Output the (x, y) coordinate of the center of the cell containing the given text.  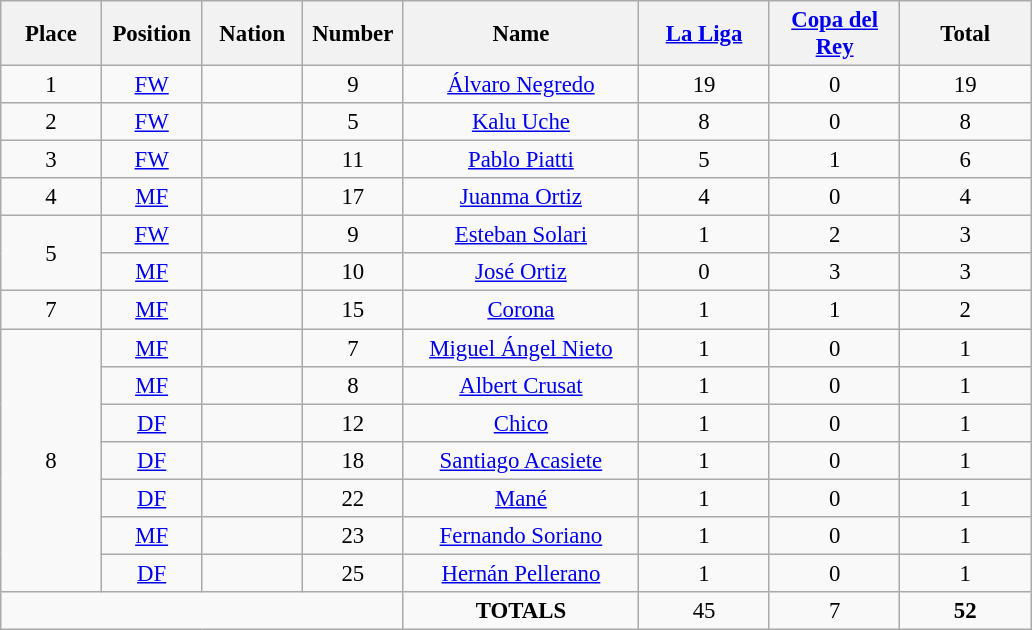
45 (704, 611)
17 (354, 197)
Albert Crusat (521, 385)
Juanma Ortiz (521, 197)
15 (354, 310)
Nation (252, 34)
Pablo Piatti (521, 160)
Place (52, 34)
Miguel Ángel Nieto (521, 348)
Copa del Rey (834, 34)
Position (152, 34)
Kalu Uche (521, 122)
18 (354, 460)
José Ortiz (521, 273)
Total (966, 34)
Name (521, 34)
La Liga (704, 34)
22 (354, 498)
Santiago Acasiete (521, 460)
Mané (521, 498)
Hernán Pellerano (521, 573)
Number (354, 34)
23 (354, 536)
Fernando Soriano (521, 536)
11 (354, 160)
Chico (521, 423)
Esteban Solari (521, 235)
25 (354, 573)
6 (966, 160)
TOTALS (521, 611)
Álvaro Negredo (521, 85)
10 (354, 273)
52 (966, 611)
Corona (521, 310)
12 (354, 423)
